Determine the (X, Y) coordinate at the center of the cell enclosing the given text.  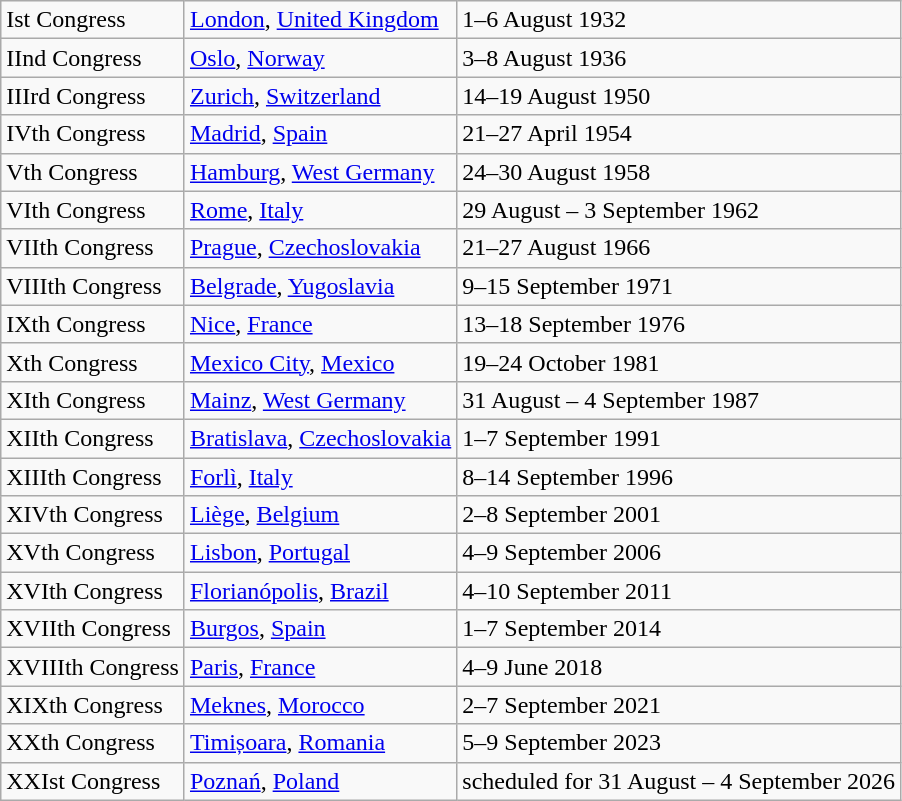
XXth Congress (93, 743)
XIth Congress (93, 400)
Poznań, Poland (320, 781)
4–9 June 2018 (679, 667)
21–27 April 1954 (679, 134)
Nice, France (320, 324)
4–10 September 2011 (679, 591)
Ist Congress (93, 20)
IIIrd Congress (93, 96)
Timișoara, Romania (320, 743)
XXIst Congress (93, 781)
scheduled for 31 August – 4 September 2026 (679, 781)
Madrid, Spain (320, 134)
31 August – 4 September 1987 (679, 400)
Hamburg, West Germany (320, 172)
1–7 September 1991 (679, 438)
XVth Congress (93, 553)
1–6 August 1932 (679, 20)
IInd Congress (93, 58)
2–7 September 2021 (679, 705)
VIIIth Congress (93, 286)
Lisbon, Portugal (320, 553)
Liège, Belgium (320, 515)
14–19 August 1950 (679, 96)
Meknes, Morocco (320, 705)
XVIIth Congress (93, 629)
IXth Congress (93, 324)
Paris, France (320, 667)
2–8 September 2001 (679, 515)
8–14 September 1996 (679, 477)
Xth Congress (93, 362)
13–18 September 1976 (679, 324)
24–30 August 1958 (679, 172)
XIIIth Congress (93, 477)
29 August – 3 September 1962 (679, 210)
XIXth Congress (93, 705)
Mainz, West Germany (320, 400)
Vth Congress (93, 172)
Zurich, Switzerland (320, 96)
IVth Congress (93, 134)
Mexico City, Mexico (320, 362)
1–7 September 2014 (679, 629)
9–15 September 1971 (679, 286)
Oslo, Norway (320, 58)
London, United Kingdom (320, 20)
XIVth Congress (93, 515)
Forlì, Italy (320, 477)
Belgrade, Yugoslavia (320, 286)
19–24 October 1981 (679, 362)
XVIIIth Congress (93, 667)
VIIth Congress (93, 248)
5–9 September 2023 (679, 743)
VIth Congress (93, 210)
4–9 September 2006 (679, 553)
Burgos, Spain (320, 629)
XIIth Congress (93, 438)
Florianópolis, Brazil (320, 591)
XVIth Congress (93, 591)
Rome, Italy (320, 210)
Bratislava, Czechoslovakia (320, 438)
21–27 August 1966 (679, 248)
Prague, Czechoslovakia (320, 248)
3–8 August 1936 (679, 58)
